Locate the cell with the specified text and output its (X, Y) center coordinate. 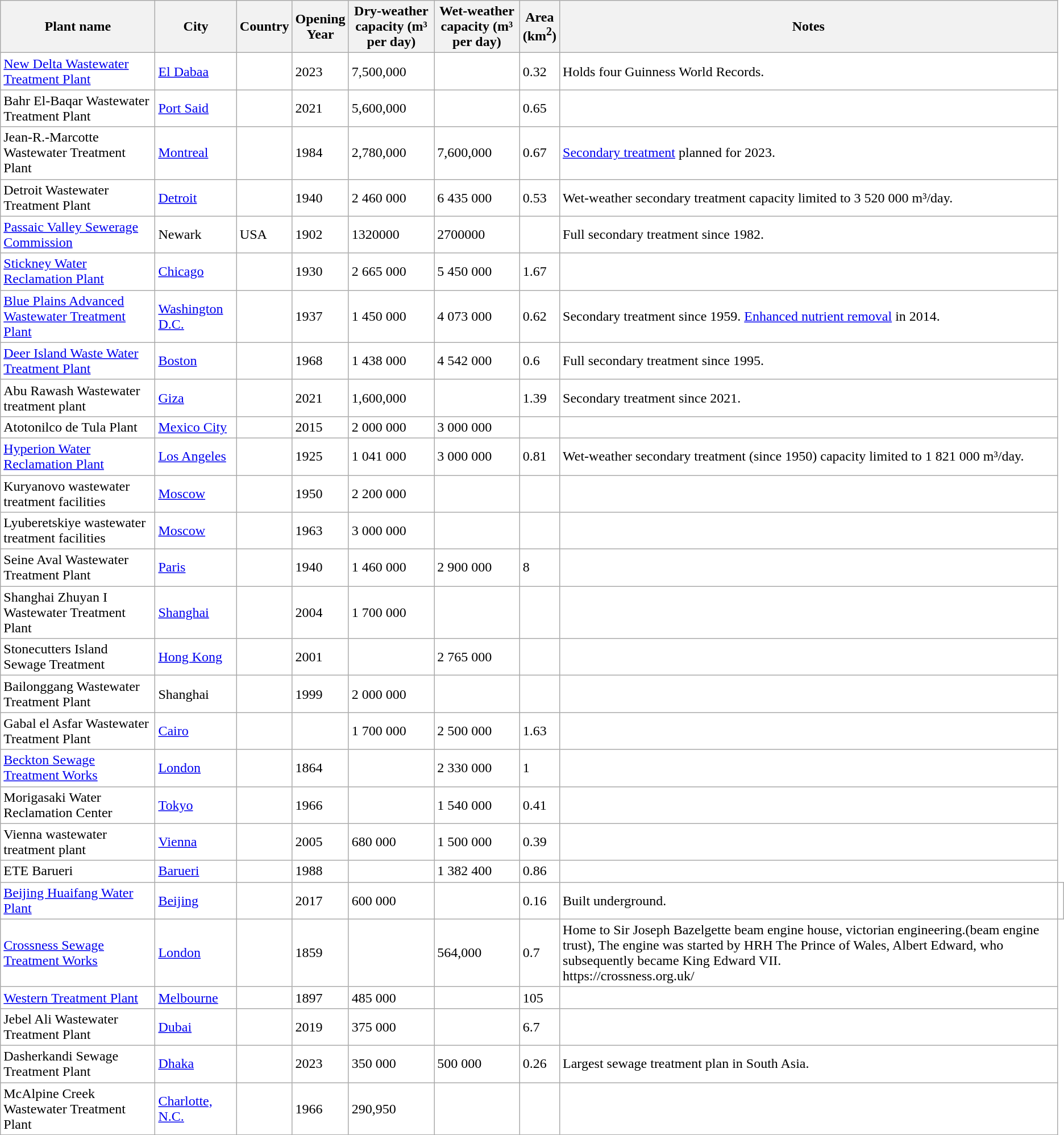
1 450 000 (391, 316)
2005 (321, 842)
Vienna wastewater treatment plant (78, 842)
1320000 (391, 234)
1.63 (539, 731)
Dry-weathercapacity (m³ per day) (391, 27)
1 460 000 (391, 567)
Western Treatment Plant (78, 997)
Abu Rawash Wastewater treatment plant (78, 398)
600 000 (391, 901)
5,600,000 (391, 108)
Notes (809, 27)
564,000 (477, 953)
City (196, 27)
105 (539, 997)
2004 (321, 612)
Secondary treatment since 1959. Enhanced nutrient removal in 2014. (809, 316)
Stickney Water Reclamation Plant (78, 272)
0.65 (539, 108)
2019 (321, 1027)
2017 (321, 901)
Port Said (196, 108)
1950 (321, 494)
0.41 (539, 805)
Dhaka (196, 1063)
Holds four Guinness World Records. (809, 72)
1 438 000 (391, 361)
Bahr El-Baqar Wastewater Treatment Plant (78, 108)
Washington D.C. (196, 316)
1.39 (539, 398)
0.67 (539, 153)
0.39 (539, 842)
Newark (196, 234)
4 542 000 (477, 361)
1999 (321, 694)
1897 (321, 997)
Giza (196, 398)
0.53 (539, 198)
Mexico City (196, 427)
2 765 000 (477, 657)
5 450 000 (477, 272)
Stonecutters Island Sewage Treatment (78, 657)
2 665 000 (391, 272)
1902 (321, 234)
2015 (321, 427)
Built underground. (809, 901)
0.6 (539, 361)
1 041 000 (391, 456)
485 000 (391, 997)
1968 (321, 361)
1937 (321, 316)
Kuryanovo wastewater treatment facilities (78, 494)
Beckton Sewage Treatment Works (78, 768)
Hyperion Water Reclamation Plant (78, 456)
1.67 (539, 272)
New Delta Wastewater Treatment Plant (78, 72)
1859 (321, 953)
Shanghai Zhuyan I Wastewater Treatment Plant (78, 612)
680 000 (391, 842)
2001 (321, 657)
El Dabaa (196, 72)
Wet-weather secondary treatment capacity limited to 3 520 000 m³/day. (809, 198)
7,500,000 (391, 72)
2700000 (477, 234)
Full secondary treatment since 1995. (809, 361)
0.32 (539, 72)
0.81 (539, 456)
Passaic Valley Sewerage Commission (78, 234)
Detroit Wastewater Treatment Plant (78, 198)
375 000 (391, 1027)
OpeningYear (321, 27)
Paris (196, 567)
2,780,000 (391, 153)
Los Angeles (196, 456)
1984 (321, 153)
500 000 (477, 1063)
1 500 000 (477, 842)
Cairo (196, 731)
2 200 000 (391, 494)
Morigasaki Water Reclamation Center (78, 805)
290,950 (391, 1109)
1,600,000 (391, 398)
2 500 000 (477, 731)
1864 (321, 768)
Bailonggang Wastewater Treatment Plant (78, 694)
8 (539, 567)
Dasherkandi Sewage Treatment Plant (78, 1063)
Vienna (196, 842)
Largest sewage treatment plan in South Asia. (809, 1063)
Lyuberetskiye wastewater treatment facilities (78, 531)
Charlotte, N.C. (196, 1109)
7,600,000 (477, 153)
Wet-weathercapacity (m³ per day) (477, 27)
Beijing Huaifang Water Plant (78, 901)
0.62 (539, 316)
Atotonilco de Tula Plant (78, 427)
Gabal el Asfar Wastewater Treatment Plant (78, 731)
0.86 (539, 871)
6.7 (539, 1027)
1 540 000 (477, 805)
0.7 (539, 953)
2 330 000 (477, 768)
350 000 (391, 1063)
Hong Kong (196, 657)
Wet-weather secondary treatment (since 1950) capacity limited to 1 821 000 m³/day. (809, 456)
1988 (321, 871)
0.26 (539, 1063)
McAlpine Creek Wastewater Treatment Plant (78, 1109)
Blue Plains Advanced Wastewater Treatment Plant (78, 316)
Country (264, 27)
6 435 000 (477, 198)
Chicago (196, 272)
Secondary treatment since 2021. (809, 398)
Dubai (196, 1027)
2 900 000 (477, 567)
1963 (321, 531)
1 (539, 768)
Secondary treatment planned for 2023. (809, 153)
Detroit (196, 198)
Boston (196, 361)
Deer Island Waste Water Treatment Plant (78, 361)
ETE Barueri (78, 871)
Crossness Sewage Treatment Works (78, 953)
Melbourne (196, 997)
Tokyo (196, 805)
Beijing (196, 901)
Seine Aval Wastewater Treatment Plant (78, 567)
2 460 000 (391, 198)
0.16 (539, 901)
Barueri (196, 871)
USA (264, 234)
Area(km2) (539, 27)
Full secondary treatment since 1982. (809, 234)
Plant name (78, 27)
1925 (321, 456)
4 073 000 (477, 316)
1930 (321, 272)
1 382 400 (477, 871)
Jebel Ali Wastewater Treatment Plant (78, 1027)
Jean-R.-Marcotte Wastewater Treatment Plant (78, 153)
Montreal (196, 153)
